Locate the cell with the specified text and output its [X, Y] center coordinate. 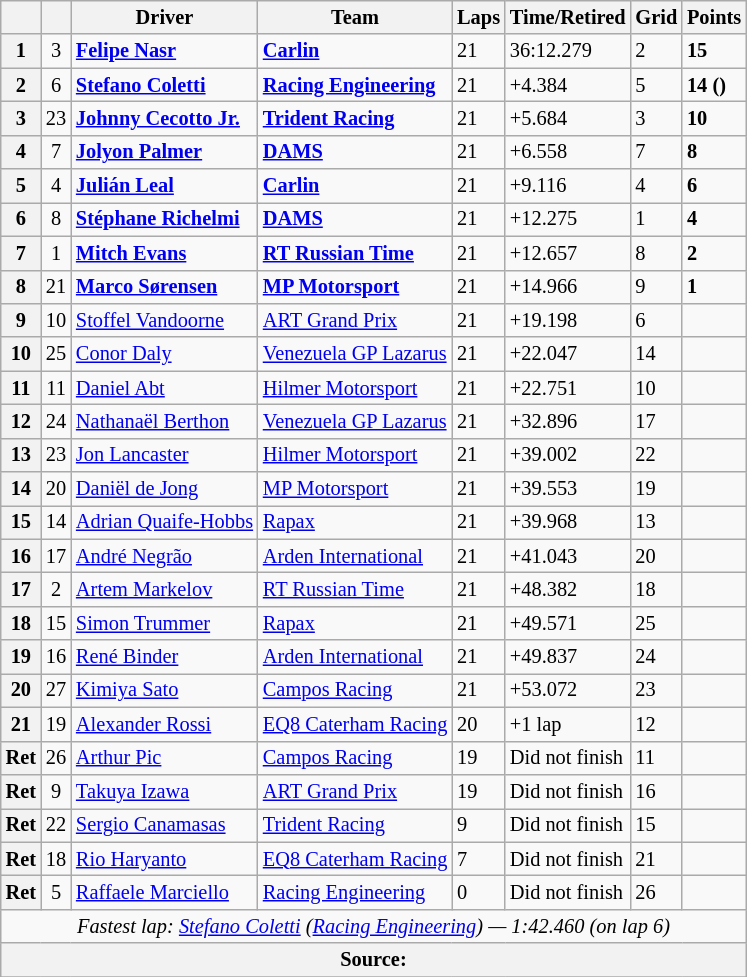
Rio Haryanto [164, 859]
Marco Sørensen [164, 287]
Artem Markelov [164, 589]
Time/Retired [568, 17]
+41.043 [568, 556]
+39.002 [568, 455]
+32.896 [568, 421]
+22.751 [568, 388]
Driver [164, 17]
Johnny Cecotto Jr. [164, 118]
Fastest lap: Stefano Coletti (Racing Engineering) — 1:42.460 (on lap 6) [374, 926]
Nathanaël Berthon [164, 421]
Source: [374, 960]
+5.684 [568, 118]
Felipe Nasr [164, 51]
Simon Trummer [164, 623]
Alexander Rossi [164, 724]
Stefano Coletti [164, 85]
+6.558 [568, 152]
+39.553 [568, 489]
+4.384 [568, 85]
+12.275 [568, 219]
Takuya Izawa [164, 791]
Stéphane Richelmi [164, 219]
Daniel Abt [164, 388]
+9.116 [568, 186]
+48.382 [568, 589]
+49.837 [568, 657]
+12.657 [568, 253]
André Negrão [164, 556]
Mitch Evans [164, 253]
Raffaele Marciello [164, 892]
+14.966 [568, 287]
Jolyon Palmer [164, 152]
Julián Leal [164, 186]
+1 lap [568, 724]
Laps [478, 17]
27 [56, 690]
Kimiya Sato [164, 690]
+53.072 [568, 690]
Team [355, 17]
Sergio Canamasas [164, 825]
+49.571 [568, 623]
René Binder [164, 657]
Conor Daly [164, 354]
36:12.279 [568, 51]
Arthur Pic [164, 758]
+19.198 [568, 320]
Stoffel Vandoorne [164, 320]
Grid [656, 17]
0 [478, 892]
14 () [714, 85]
Daniël de Jong [164, 489]
Adrian Quaife-Hobbs [164, 522]
+22.047 [568, 354]
+39.968 [568, 522]
Points [714, 17]
Jon Lancaster [164, 455]
